Identify which cell holds the provided text, then report its (X, Y) central coordinate. 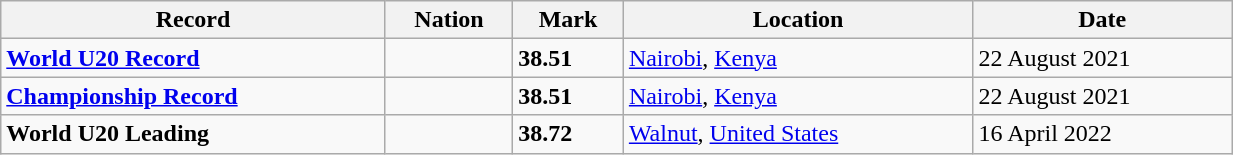
Nation (449, 20)
World U20 Leading (193, 134)
World U20 Record (193, 58)
Date (1102, 20)
16 April 2022 (1102, 134)
Walnut, United States (798, 134)
Mark (568, 20)
Championship Record (193, 96)
Record (193, 20)
38.72 (568, 134)
Location (798, 20)
